Search for the cell housing the specified text and yield its (x, y) center coordinate. 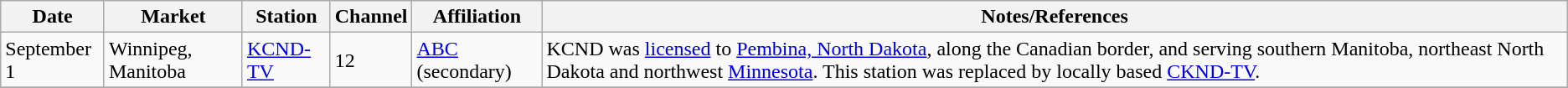
Notes/References (1055, 17)
Market (173, 17)
Affiliation (477, 17)
September 1 (53, 60)
12 (371, 60)
ABC (secondary) (477, 60)
Date (53, 17)
Channel (371, 17)
Station (286, 17)
KCND-TV (286, 60)
Winnipeg, Manitoba (173, 60)
